Find where the given text appears and provide that cell's center as [x, y] coordinate. 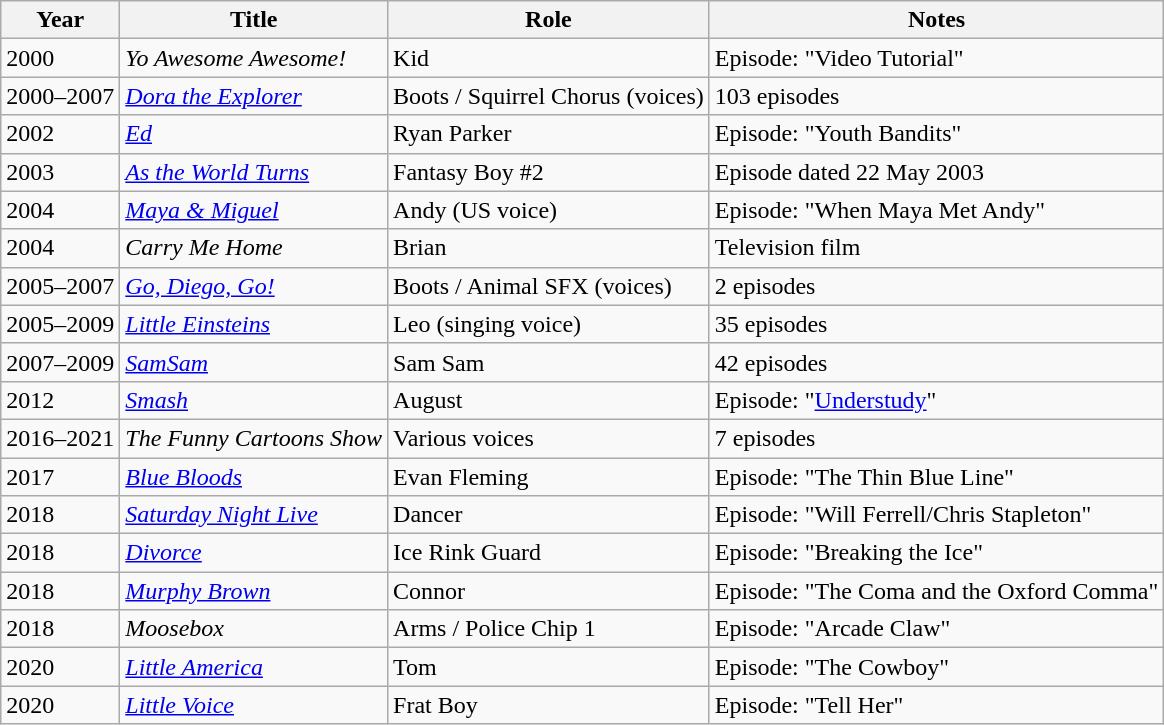
Little America [254, 667]
2000–2007 [60, 96]
Dancer [549, 515]
Blue Bloods [254, 477]
Episode: "Tell Her" [936, 705]
Episode: "The Coma and the Oxford Comma" [936, 591]
Yo Awesome Awesome! [254, 58]
2005–2007 [60, 286]
Little Einsteins [254, 324]
Boots / Animal SFX (voices) [549, 286]
2002 [60, 134]
Notes [936, 20]
August [549, 400]
2007–2009 [60, 362]
Episode: "Understudy" [936, 400]
Evan Fleming [549, 477]
Tom [549, 667]
2005–2009 [60, 324]
Episode dated 22 May 2003 [936, 172]
Sam Sam [549, 362]
Saturday Night Live [254, 515]
Episode: "The Thin Blue Line" [936, 477]
2017 [60, 477]
Year [60, 20]
Boots / Squirrel Chorus (voices) [549, 96]
Maya & Miguel [254, 210]
Divorce [254, 553]
Episode: "Video Tutorial" [936, 58]
103 episodes [936, 96]
Moosebox [254, 629]
Title [254, 20]
The Funny Cartoons Show [254, 438]
2003 [60, 172]
Television film [936, 248]
SamSam [254, 362]
Ice Rink Guard [549, 553]
Arms / Police Chip 1 [549, 629]
Dora the Explorer [254, 96]
42 episodes [936, 362]
Murphy Brown [254, 591]
2012 [60, 400]
Leo (singing voice) [549, 324]
Role [549, 20]
7 episodes [936, 438]
Episode: "When Maya Met Andy" [936, 210]
Brian [549, 248]
Fantasy Boy #2 [549, 172]
Connor [549, 591]
Episode: "Breaking the Ice" [936, 553]
Ryan Parker [549, 134]
Episode: "Will Ferrell/Chris Stapleton" [936, 515]
Go, Diego, Go! [254, 286]
35 episodes [936, 324]
Various voices [549, 438]
Smash [254, 400]
Carry Me Home [254, 248]
Episode: "Arcade Claw" [936, 629]
Episode: "The Cowboy" [936, 667]
Ed [254, 134]
Kid [549, 58]
2 episodes [936, 286]
Andy (US voice) [549, 210]
As the World Turns [254, 172]
Episode: "Youth Bandits" [936, 134]
Little Voice [254, 705]
Frat Boy [549, 705]
2016–2021 [60, 438]
2000 [60, 58]
